Pinpoint the cell where the given text exists, returning its [X, Y] midpoint coordinate. 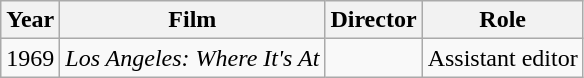
Los Angeles: Where It's At [192, 58]
Film [192, 20]
Year [30, 20]
Assistant editor [502, 58]
Role [502, 20]
Director [374, 20]
1969 [30, 58]
